Extract the (X, Y) coordinate from the center of the cell holding the provided text.  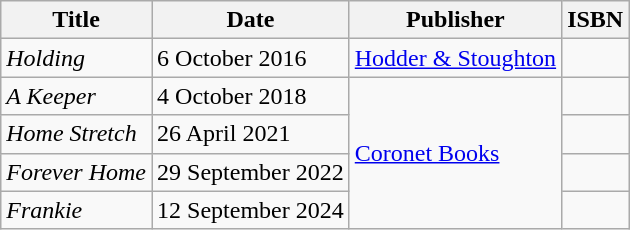
4 October 2018 (251, 96)
26 April 2021 (251, 134)
A Keeper (76, 96)
Date (251, 20)
Hodder & Stoughton (455, 58)
29 September 2022 (251, 172)
Coronet Books (455, 153)
Holding (76, 58)
Forever Home (76, 172)
12 September 2024 (251, 210)
Publisher (455, 20)
Frankie (76, 210)
ISBN (596, 20)
Title (76, 20)
Home Stretch (76, 134)
6 October 2016 (251, 58)
